Identify which cell holds the provided text, then report its (X, Y) central coordinate. 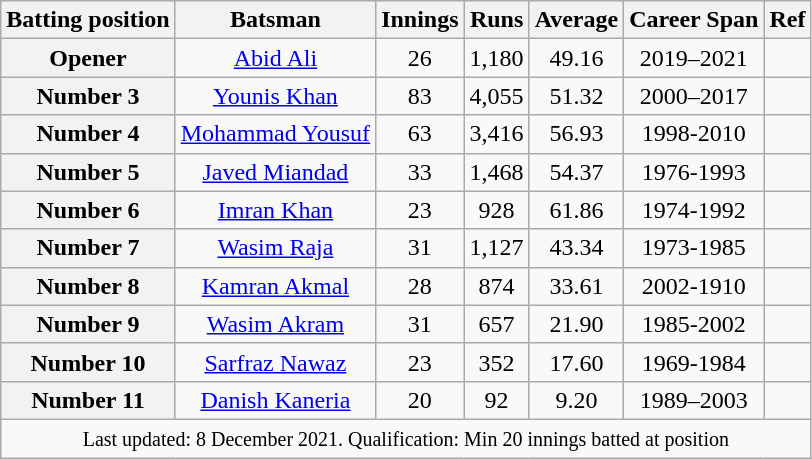
Mohammad Yousuf (275, 134)
Last updated: 8 December 2021. Qualification: Min 20 innings batted at position (406, 438)
Wasim Raja (275, 248)
3,416 (496, 134)
Number 9 (88, 324)
Runs (496, 20)
Batting position (88, 20)
20 (420, 400)
63 (420, 134)
657 (496, 324)
Number 10 (88, 362)
2019–2021 (694, 58)
1974-1992 (694, 210)
Kamran Akmal (275, 286)
28 (420, 286)
21.90 (576, 324)
2000–2017 (694, 96)
Imran Khan (275, 210)
43.34 (576, 248)
Javed Miandad (275, 172)
Number 8 (88, 286)
352 (496, 362)
1969-1984 (694, 362)
1,468 (496, 172)
92 (496, 400)
1985-2002 (694, 324)
Danish Kaneria (275, 400)
2002-1910 (694, 286)
Abid Ali (275, 58)
Number 5 (88, 172)
54.37 (576, 172)
Younis Khan (275, 96)
33.61 (576, 286)
Career Span (694, 20)
Opener (88, 58)
Number 3 (88, 96)
1,180 (496, 58)
928 (496, 210)
1976-1993 (694, 172)
1989–2003 (694, 400)
61.86 (576, 210)
Batsman (275, 20)
Number 6 (88, 210)
1998-2010 (694, 134)
Number 7 (88, 248)
874 (496, 286)
Number 11 (88, 400)
17.60 (576, 362)
Number 4 (88, 134)
Sarfraz Nawaz (275, 362)
9.20 (576, 400)
1973-1985 (694, 248)
Ref (788, 20)
51.32 (576, 96)
26 (420, 58)
49.16 (576, 58)
Innings (420, 20)
56.93 (576, 134)
1,127 (496, 248)
83 (420, 96)
33 (420, 172)
Average (576, 20)
Wasim Akram (275, 324)
4,055 (496, 96)
